Return (X, Y) of the center of cell containing provided text 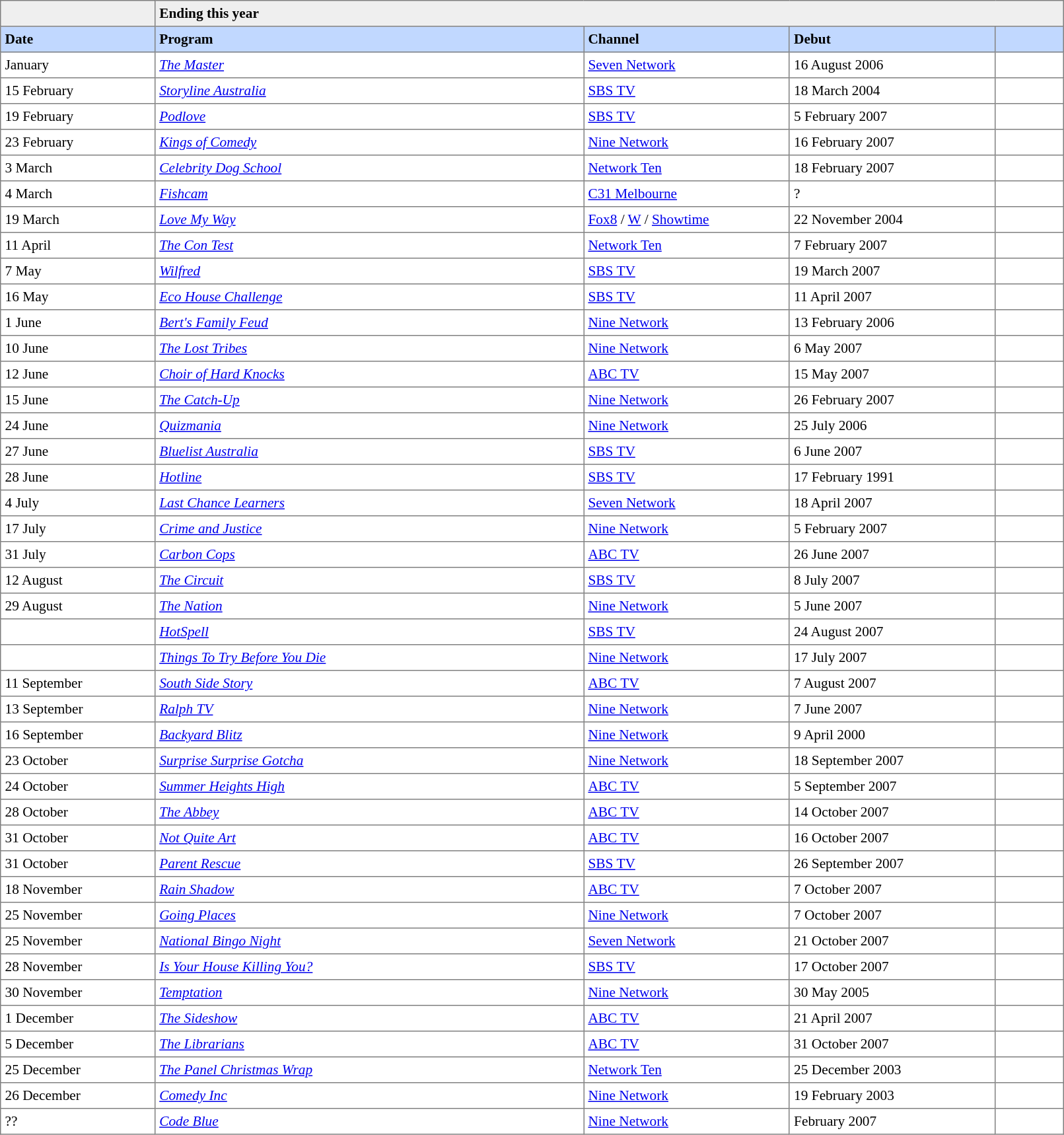
Parent Rescue (369, 864)
Bluelist Australia (369, 452)
18 September 2007 (892, 761)
19 March 2007 (892, 271)
Carbon Cops (369, 555)
Wilfred (369, 271)
15 June (78, 400)
Code Blue (369, 1122)
4 March (78, 194)
16 September (78, 735)
28 June (78, 477)
5 September 2007 (892, 786)
Comedy Inc (369, 1095)
Eco House Challenge (369, 297)
January (78, 65)
Date (78, 40)
Celebrity Dog School (369, 168)
18 November (78, 889)
19 February 2003 (892, 1095)
19 March (78, 219)
The Lost Tribes (369, 349)
National Bingo Night (369, 941)
C31 Melbourne (687, 194)
7 June 2007 (892, 710)
11 April 2007 (892, 297)
Last Chance Learners (369, 503)
17 October 2007 (892, 967)
The Abbey (369, 813)
Backyard Blitz (369, 735)
5 December (78, 1044)
Is Your House Killing You? (369, 967)
12 June (78, 374)
Fox8 / W / Showtime (687, 219)
31 July (78, 555)
8 July 2007 (892, 580)
18 April 2007 (892, 503)
7 February 2007 (892, 246)
Hotline (369, 477)
? (892, 194)
24 June (78, 425)
26 February 2007 (892, 400)
The Master (369, 65)
Surprise Surprise Gotcha (369, 761)
24 October (78, 786)
9 April 2000 (892, 735)
24 August 2007 (892, 632)
Quizmania (369, 425)
17 July 2007 (892, 658)
16 May (78, 297)
Crime and Justice (369, 529)
Bert's Family Feud (369, 322)
Channel (687, 40)
Choir of Hard Knocks (369, 374)
The Con Test (369, 246)
The Sideshow (369, 1019)
3 March (78, 168)
Program (369, 40)
Things To Try Before You Die (369, 658)
7 August 2007 (892, 683)
?? (78, 1122)
30 November (78, 992)
5 June 2007 (892, 606)
The Panel Christmas Wrap (369, 1070)
14 October 2007 (892, 813)
23 October (78, 761)
4 July (78, 503)
26 September 2007 (892, 864)
18 February 2007 (892, 168)
Rain Shadow (369, 889)
6 May 2007 (892, 349)
Debut (892, 40)
1 December (78, 1019)
17 February 1991 (892, 477)
February 2007 (892, 1122)
South Side Story (369, 683)
Podlove (369, 116)
26 December (78, 1095)
18 March 2004 (892, 91)
29 August (78, 606)
25 December 2003 (892, 1070)
7 May (78, 271)
15 May 2007 (892, 374)
26 June 2007 (892, 555)
Love My Way (369, 219)
Kings of Comedy (369, 143)
6 June 2007 (892, 452)
12 August (78, 580)
11 April (78, 246)
Summer Heights High (369, 786)
Not Quite Art (369, 838)
25 December (78, 1070)
19 February (78, 116)
16 August 2006 (892, 65)
28 October (78, 813)
11 September (78, 683)
1 June (78, 322)
31 October 2007 (892, 1044)
13 September (78, 710)
The Circuit (369, 580)
23 February (78, 143)
17 July (78, 529)
30 May 2005 (892, 992)
Ending this year (609, 13)
Going Places (369, 916)
Temptation (369, 992)
21 October 2007 (892, 941)
27 June (78, 452)
The Catch-Up (369, 400)
15 February (78, 91)
22 November 2004 (892, 219)
Fishcam (369, 194)
16 February 2007 (892, 143)
10 June (78, 349)
Storyline Australia (369, 91)
21 April 2007 (892, 1019)
16 October 2007 (892, 838)
13 February 2006 (892, 322)
The Librarians (369, 1044)
HotSpell (369, 632)
28 November (78, 967)
The Nation (369, 606)
25 July 2006 (892, 425)
Ralph TV (369, 710)
